Pinpoint the cell where the given text exists, returning its (X, Y) midpoint coordinate. 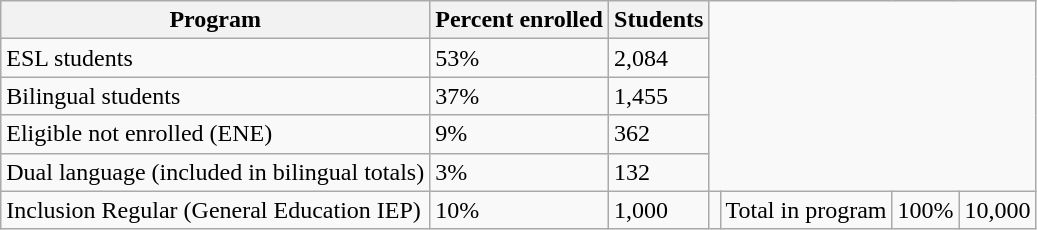
132 (659, 172)
Program (216, 20)
10% (520, 210)
Total in program (806, 210)
1,455 (659, 96)
100% (926, 210)
9% (520, 134)
37% (520, 96)
ESL students (216, 58)
53% (520, 58)
Inclusion Regular (General Education IEP) (216, 210)
Dual language (included in bilingual totals) (216, 172)
Bilingual students (216, 96)
Percent enrolled (520, 20)
Students (659, 20)
362 (659, 134)
2,084 (659, 58)
3% (520, 172)
Eligible not enrolled (ENE) (216, 134)
10,000 (998, 210)
1,000 (659, 210)
